From the cell containing the given text, extract its center point as [X, Y] coordinate. 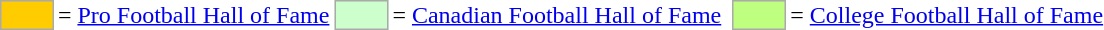
= Canadian Football Hall of Fame [557, 15]
= Pro Football Hall of Fame [194, 15]
